Pinpoint the cell where the given text exists, returning its (X, Y) midpoint coordinate. 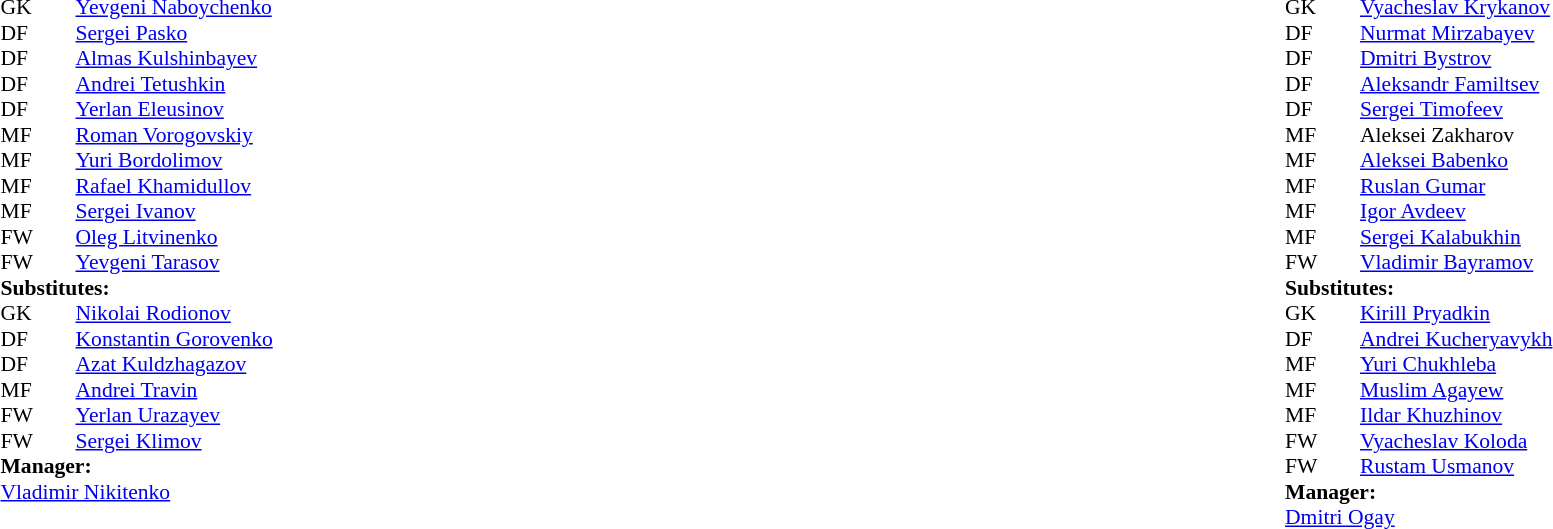
Yuri Chukhleba (1456, 365)
Roman Vorogovskiy (174, 135)
Aleksei Zakharov (1456, 135)
Aleksandr Familtsev (1456, 84)
Rustam Usmanov (1456, 467)
Kirill Pryadkin (1456, 313)
Yerlan Urazayev (174, 415)
Andrei Tetushkin (174, 84)
Vyacheslav Koloda (1456, 441)
Yuri Bordolimov (174, 161)
Aleksei Babenko (1456, 161)
Nikolai Rodionov (174, 313)
Almas Kulshinbayev (174, 59)
Yerlan Eleusinov (174, 109)
Ildar Khuzhinov (1456, 415)
Sergei Pasko (174, 33)
Vladimir Nikitenko (136, 492)
Yevgeni Tarasov (174, 263)
Andrei Travin (174, 390)
Azat Kuldzhagazov (174, 365)
Sergei Ivanov (174, 211)
Sergei Klimov (174, 441)
Sergei Timofeev (1456, 109)
Ruslan Gumar (1456, 186)
Dmitri Bystrov (1456, 59)
Sergei Kalabukhin (1456, 237)
Muslim Agayew (1456, 390)
Vladimir Bayramov (1456, 263)
Rafael Khamidullov (174, 186)
Nurmat Mirzabayev (1456, 33)
Oleg Litvinenko (174, 237)
Andrei Kucheryavykh (1456, 339)
Konstantin Gorovenko (174, 339)
Igor Avdeev (1456, 211)
